Pinpoint the cell where the given text exists, returning its [x, y] midpoint coordinate. 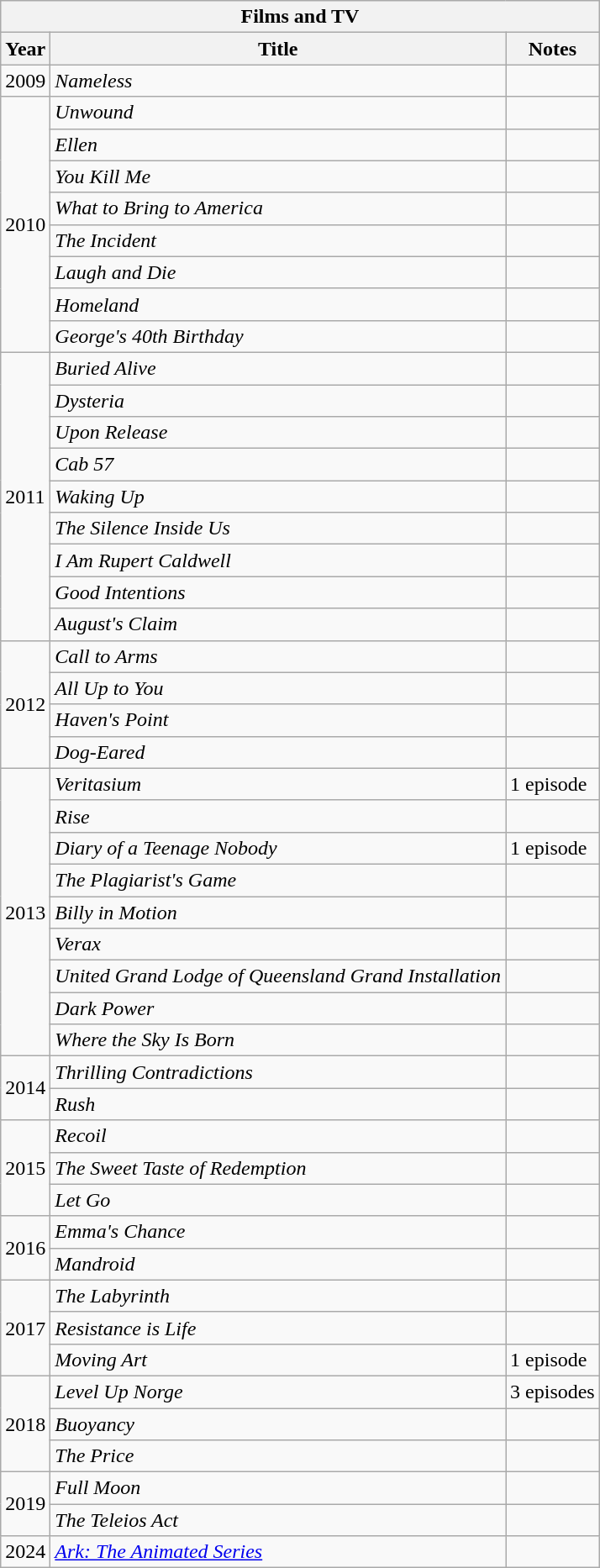
You Kill Me [278, 176]
Let Go [278, 1200]
Diary of a Teenage Nobody [278, 848]
2018 [25, 1423]
2024 [25, 1552]
I Am Rupert Caldwell [278, 560]
The Teleios Act [278, 1520]
The Labyrinth [278, 1296]
Emma's Chance [278, 1232]
2016 [25, 1248]
Call to Arms [278, 656]
3 episodes [553, 1392]
The Plagiarist's Game [278, 880]
2010 [25, 224]
Dog-Eared [278, 752]
Billy in Motion [278, 912]
Resistance is Life [278, 1328]
Recoil [278, 1136]
Verax [278, 944]
2013 [25, 913]
United Grand Lodge of Queensland Grand Installation [278, 976]
The Price [278, 1456]
Good Intentions [278, 592]
The Incident [278, 240]
Nameless [278, 81]
2012 [25, 704]
Where the Sky Is Born [278, 1040]
Moving Art [278, 1360]
Cab 57 [278, 465]
Notes [553, 49]
Dark Power [278, 1008]
Year [25, 49]
Mandroid [278, 1264]
Ellen [278, 145]
2015 [25, 1168]
Rush [278, 1104]
2011 [25, 496]
August's Claim [278, 624]
Buoyancy [278, 1424]
Ark: The Animated Series [278, 1552]
Level Up Norge [278, 1392]
2009 [25, 81]
The Silence Inside Us [278, 529]
Thrilling Contradictions [278, 1072]
Homeland [278, 304]
Waking Up [278, 497]
Dysteria [278, 401]
George's 40th Birthday [278, 336]
Laugh and Die [278, 272]
What to Bring to America [278, 208]
2019 [25, 1504]
Title [278, 49]
2014 [25, 1088]
Veritasium [278, 784]
Films and TV [300, 17]
2017 [25, 1328]
Buried Alive [278, 368]
Unwound [278, 113]
Full Moon [278, 1488]
The Sweet Taste of Redemption [278, 1168]
Haven's Point [278, 720]
All Up to You [278, 688]
Upon Release [278, 433]
Rise [278, 816]
